Search for the cell housing the specified text and yield its [X, Y] center coordinate. 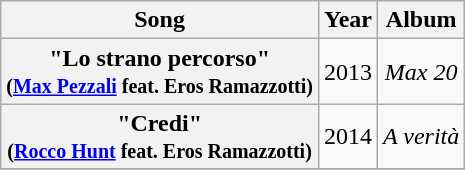
Max 20 [422, 72]
Song [160, 20]
Year [348, 20]
2014 [348, 136]
2013 [348, 72]
"Lo strano percorso"(Max Pezzali feat. Eros Ramazzotti) [160, 72]
Album [422, 20]
"Credi"(Rocco Hunt feat. Eros Ramazzotti) [160, 136]
A verità [422, 136]
